Capture the cell that displays the provided text and extract its (x, y) central coordinate. 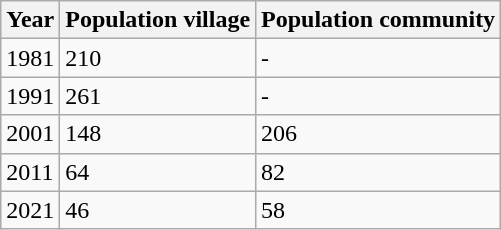
58 (378, 210)
Year (30, 20)
206 (378, 134)
1991 (30, 96)
148 (158, 134)
Population village (158, 20)
2021 (30, 210)
1981 (30, 58)
46 (158, 210)
2001 (30, 134)
82 (378, 172)
64 (158, 172)
261 (158, 96)
210 (158, 58)
Population community (378, 20)
2011 (30, 172)
